Return the (X, Y) coordinate for the center point of the cell that contains the specified text.  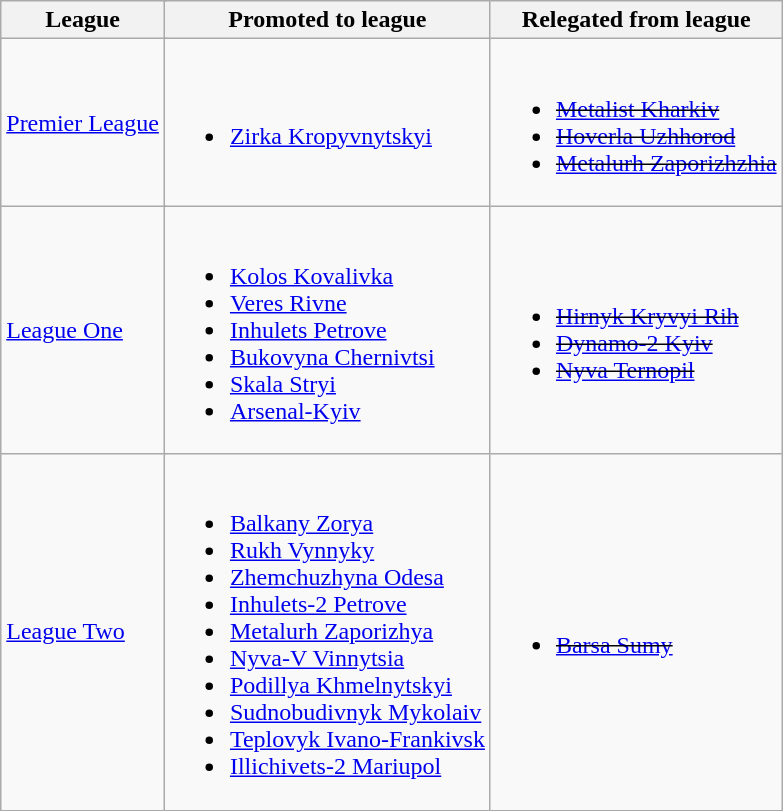
League Two (83, 632)
League (83, 20)
Promoted to league (327, 20)
Zirka Kropyvnytskyi (327, 122)
League One (83, 330)
Barsa Sumy (636, 632)
Kolos KovalivkaVeres RivneInhulets PetroveBukovyna ChernivtsiSkala StryiArsenal-Kyiv (327, 330)
Relegated from league (636, 20)
Metalist KharkivHoverla UzhhorodMetalurh Zaporizhzhia (636, 122)
Hirnyk Kryvyi RihDynamo-2 KyivNyva Ternopil (636, 330)
Premier League (83, 122)
